Output the (x, y) coordinate of the center of the cell containing the given text.  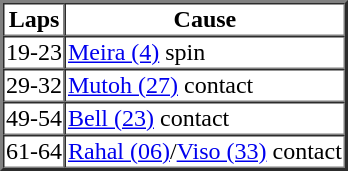
29-32 (34, 86)
Bell (23) contact (205, 118)
Cause (205, 20)
Meira (4) spin (205, 52)
49-54 (34, 118)
19-23 (34, 52)
Laps (34, 20)
Mutoh (27) contact (205, 86)
61-64 (34, 152)
Rahal (06)/Viso (33) contact (205, 152)
